Identify which cell holds the provided text, then report its [x, y] central coordinate. 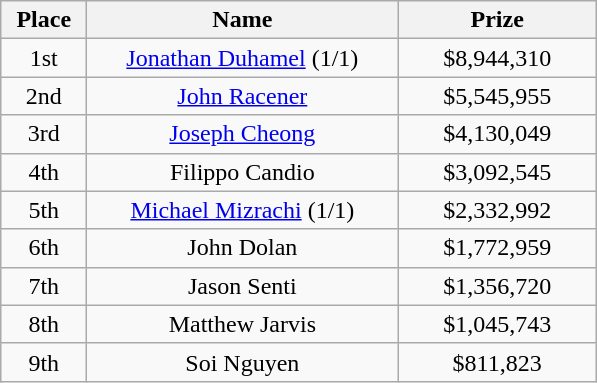
6th [44, 248]
John Racener [242, 96]
$8,944,310 [498, 58]
8th [44, 324]
$1,356,720 [498, 286]
Filippo Candio [242, 172]
$1,772,959 [498, 248]
5th [44, 210]
Jonathan Duhamel (1/1) [242, 58]
3rd [44, 134]
Soi Nguyen [242, 362]
$2,332,992 [498, 210]
9th [44, 362]
$3,092,545 [498, 172]
Place [44, 20]
Joseph Cheong [242, 134]
Matthew Jarvis [242, 324]
$5,545,955 [498, 96]
1st [44, 58]
John Dolan [242, 248]
$1,045,743 [498, 324]
Prize [498, 20]
2nd [44, 96]
$4,130,049 [498, 134]
7th [44, 286]
4th [44, 172]
Name [242, 20]
Jason Senti [242, 286]
$811,823 [498, 362]
Michael Mizrachi (1/1) [242, 210]
